Find where the given text appears and provide that cell's center as (X, Y) coordinate. 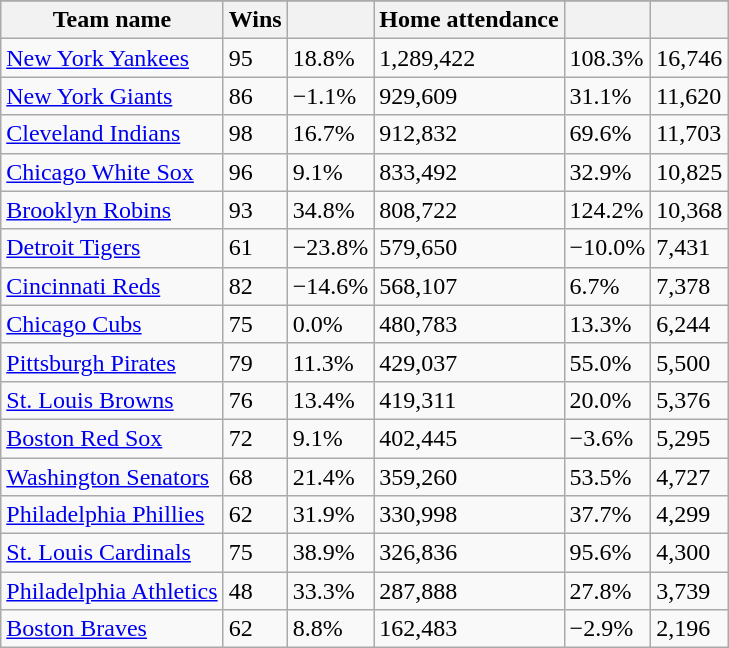
31.9% (330, 515)
8.8% (330, 629)
579,650 (469, 248)
2,196 (690, 629)
Philadelphia Phillies (112, 515)
95 (255, 58)
86 (255, 96)
96 (255, 172)
1,289,422 (469, 58)
568,107 (469, 286)
4,727 (690, 477)
11,703 (690, 134)
Boston Braves (112, 629)
13.4% (330, 400)
13.3% (608, 324)
31.1% (608, 96)
32.9% (608, 172)
33.3% (330, 591)
37.7% (608, 515)
0.0% (330, 324)
Chicago Cubs (112, 324)
6,244 (690, 324)
Wins (255, 20)
New York Yankees (112, 58)
Cleveland Indians (112, 134)
93 (255, 210)
−23.8% (330, 248)
61 (255, 248)
95.6% (608, 553)
−3.6% (608, 438)
48 (255, 591)
7,431 (690, 248)
New York Giants (112, 96)
10,368 (690, 210)
Brooklyn Robins (112, 210)
Team name (112, 20)
79 (255, 362)
98 (255, 134)
82 (255, 286)
16,746 (690, 58)
76 (255, 400)
68 (255, 477)
7,378 (690, 286)
5,295 (690, 438)
−10.0% (608, 248)
Boston Red Sox (112, 438)
Cincinnati Reds (112, 286)
34.8% (330, 210)
11.3% (330, 362)
3,739 (690, 591)
5,500 (690, 362)
124.2% (608, 210)
53.5% (608, 477)
929,609 (469, 96)
4,299 (690, 515)
6.7% (608, 286)
55.0% (608, 362)
330,998 (469, 515)
912,832 (469, 134)
108.3% (608, 58)
10,825 (690, 172)
−1.1% (330, 96)
18.8% (330, 58)
4,300 (690, 553)
5,376 (690, 400)
162,483 (469, 629)
16.7% (330, 134)
287,888 (469, 591)
480,783 (469, 324)
833,492 (469, 172)
419,311 (469, 400)
808,722 (469, 210)
27.8% (608, 591)
38.9% (330, 553)
Detroit Tigers (112, 248)
Philadelphia Athletics (112, 591)
359,260 (469, 477)
St. Louis Cardinals (112, 553)
69.6% (608, 134)
Home attendance (469, 20)
Chicago White Sox (112, 172)
72 (255, 438)
Pittsburgh Pirates (112, 362)
11,620 (690, 96)
St. Louis Browns (112, 400)
326,836 (469, 553)
21.4% (330, 477)
402,445 (469, 438)
429,037 (469, 362)
20.0% (608, 400)
−2.9% (608, 629)
−14.6% (330, 286)
Washington Senators (112, 477)
